Detect which cell encompasses the target text, then output its [x, y] center coordinate. 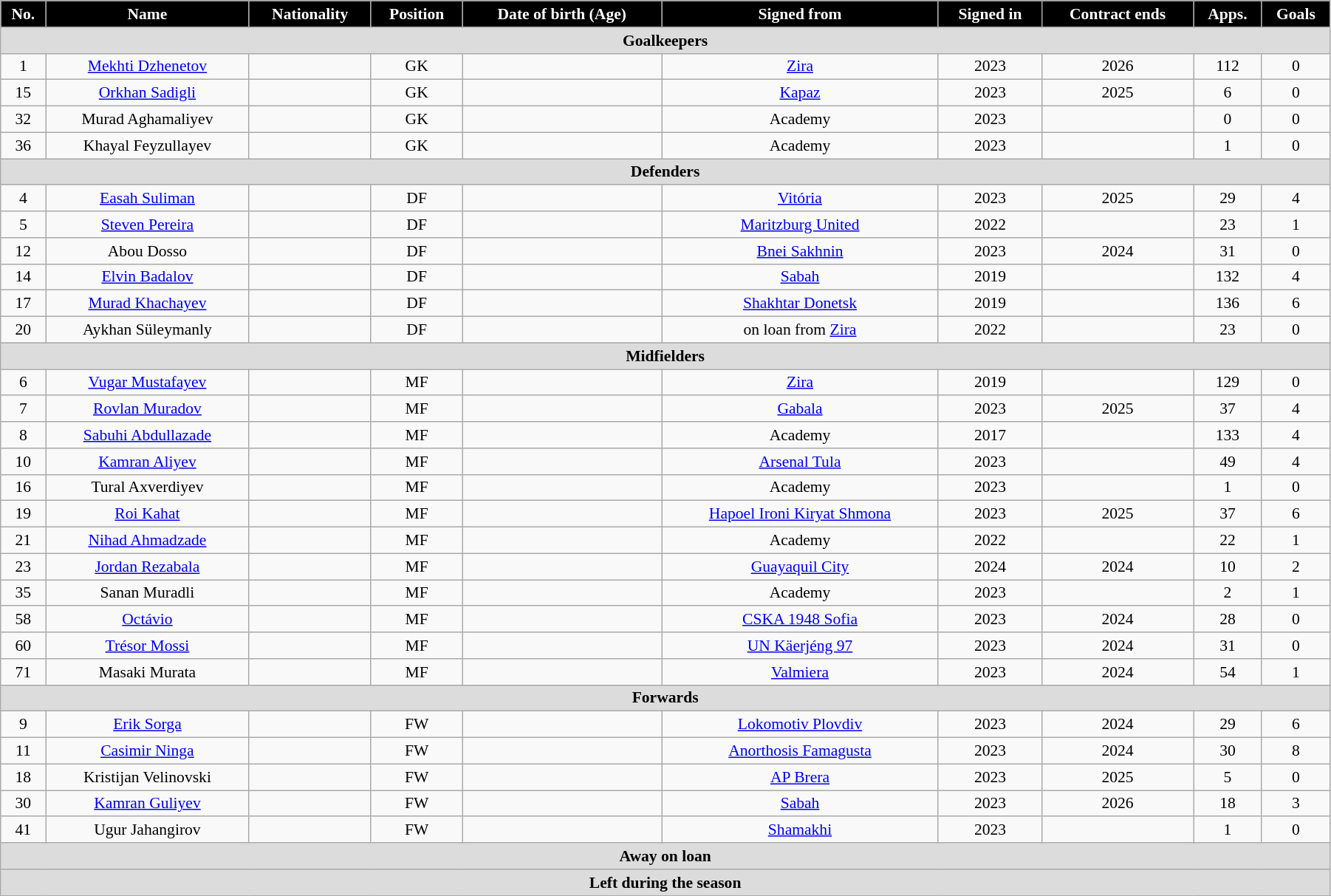
15 [24, 93]
14 [24, 277]
AP Brera [801, 777]
Guayaquil City [801, 567]
Easah Suliman [148, 199]
Arsenal Tula [801, 462]
58 [24, 620]
Maritzburg United [801, 225]
Tural Axverdiyev [148, 488]
Hapoel Ironi Kiryat Shmona [801, 514]
Position [417, 14]
Signed from [801, 14]
Trésor Mossi [148, 646]
Kamran Guliyev [148, 804]
2017 [990, 435]
Vitória [801, 199]
Name [148, 14]
36 [24, 146]
129 [1228, 383]
21 [24, 541]
Vugar Mustafayev [148, 383]
Left during the season [665, 883]
9 [24, 725]
132 [1228, 277]
No. [24, 14]
22 [1228, 541]
CSKA 1948 Sofia [801, 620]
Aykhan Süleymanly [148, 330]
49 [1228, 462]
112 [1228, 66]
Lokomotiv Plovdiv [801, 725]
Nihad Ahmadzade [148, 541]
Bnei Sakhnin [801, 251]
28 [1228, 620]
Casimir Ninga [148, 751]
Jordan Rezabala [148, 567]
Kamran Aliyev [148, 462]
11 [24, 751]
41 [24, 830]
Mekhti Dzhenetov [148, 66]
Kristijan Velinovski [148, 777]
133 [1228, 435]
Murad Aghamaliyev [148, 120]
136 [1228, 304]
Date of birth (Age) [562, 14]
Sabuhi Abdullazade [148, 435]
Octávio [148, 620]
Goals [1296, 14]
Steven Pereira [148, 225]
Shakhtar Donetsk [801, 304]
Erik Sorga [148, 725]
Forwards [665, 698]
Away on loan [665, 856]
Apps. [1228, 14]
60 [24, 646]
Valmiera [801, 672]
35 [24, 593]
on loan from Zira [801, 330]
20 [24, 330]
Sanan Muradli [148, 593]
Goalkeepers [665, 41]
Gabala [801, 409]
Elvin Badalov [148, 277]
UN Käerjéng 97 [801, 646]
71 [24, 672]
Ugur Jahangirov [148, 830]
3 [1296, 804]
17 [24, 304]
Kapaz [801, 93]
Anorthosis Famagusta [801, 751]
Masaki Murata [148, 672]
Shamakhi [801, 830]
Murad Khachayev [148, 304]
12 [24, 251]
Contract ends [1118, 14]
54 [1228, 672]
19 [24, 514]
Abou Dosso [148, 251]
Khayal Feyzullayev [148, 146]
32 [24, 120]
Midfielders [665, 356]
Rovlan Muradov [148, 409]
Signed in [990, 14]
Defenders [665, 172]
7 [24, 409]
16 [24, 488]
Orkhan Sadigli [148, 93]
Roi Kahat [148, 514]
Nationality [310, 14]
